Scan for the cell matching the given text and deliver its [X, Y] coordinate at center. 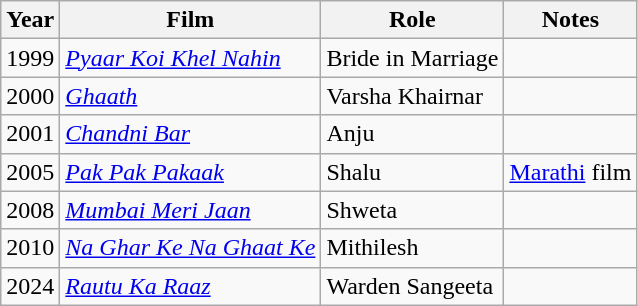
Shweta [412, 210]
Na Ghar Ke Na Ghaat Ke [190, 248]
Warden Sangeeta [412, 286]
Film [190, 20]
Notes [570, 20]
2008 [30, 210]
Year [30, 20]
Bride in Marriage [412, 58]
Marathi film [570, 172]
Mithilesh [412, 248]
Pak Pak Pakaak [190, 172]
2001 [30, 134]
1999 [30, 58]
Shalu [412, 172]
Role [412, 20]
2005 [30, 172]
2010 [30, 248]
Rautu Ka Raaz [190, 286]
Anju [412, 134]
Chandni Bar [190, 134]
2024 [30, 286]
Varsha Khairnar [412, 96]
Mumbai Meri Jaan [190, 210]
Pyaar Koi Khel Nahin [190, 58]
Ghaath [190, 96]
2000 [30, 96]
